Capture the cell that displays the provided text and extract its (x, y) central coordinate. 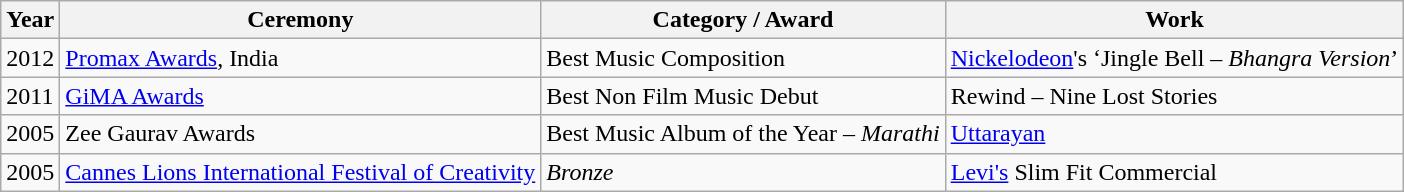
GiMA Awards (300, 96)
Year (30, 20)
Nickelodeon's ‘Jingle Bell – Bhangra Version’ (1174, 58)
Ceremony (300, 20)
Category / Award (743, 20)
Levi's Slim Fit Commercial (1174, 172)
Zee Gaurav Awards (300, 134)
2011 (30, 96)
Uttarayan (1174, 134)
Best Music Album of the Year – Marathi (743, 134)
Rewind – Nine Lost Stories (1174, 96)
Bronze (743, 172)
Promax Awards, India (300, 58)
2012 (30, 58)
Best Music Composition (743, 58)
Best Non Film Music Debut (743, 96)
Cannes Lions International Festival of Creativity (300, 172)
Work (1174, 20)
